Extract the (x, y) coordinate from the center of the cell holding the provided text.  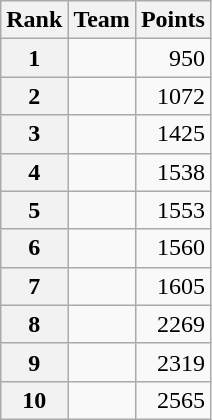
1072 (172, 96)
1425 (172, 134)
7 (34, 286)
3 (34, 134)
950 (172, 58)
1 (34, 58)
4 (34, 172)
Rank (34, 20)
1605 (172, 286)
2 (34, 96)
9 (34, 362)
Points (172, 20)
8 (34, 324)
2319 (172, 362)
1553 (172, 210)
5 (34, 210)
2565 (172, 400)
1560 (172, 248)
1538 (172, 172)
2269 (172, 324)
6 (34, 248)
Team (102, 20)
10 (34, 400)
